Capture the cell that displays the provided text and extract its (X, Y) central coordinate. 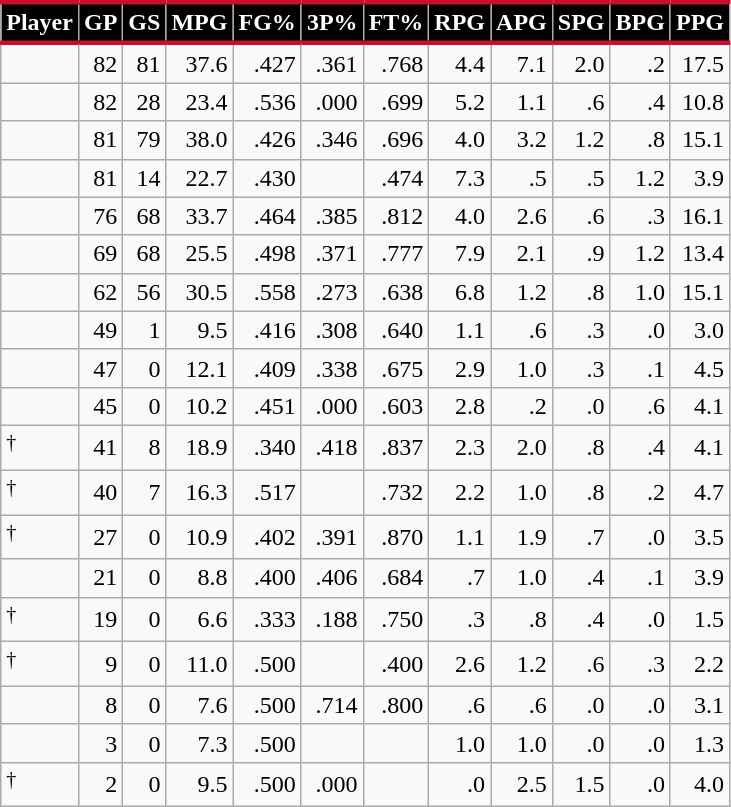
4.7 (700, 492)
.273 (332, 292)
56 (144, 292)
.427 (267, 63)
1 (144, 330)
16.3 (200, 492)
16.1 (700, 216)
8.8 (200, 578)
2.9 (460, 368)
.870 (396, 538)
3.0 (700, 330)
.409 (267, 368)
Player (40, 22)
.361 (332, 63)
.391 (332, 538)
5.2 (460, 102)
22.7 (200, 178)
33.7 (200, 216)
.340 (267, 448)
.406 (332, 578)
.517 (267, 492)
.474 (396, 178)
BPG (640, 22)
.498 (267, 254)
19 (100, 620)
.464 (267, 216)
25.5 (200, 254)
7.1 (522, 63)
17.5 (700, 63)
69 (100, 254)
2.5 (522, 784)
13.4 (700, 254)
.638 (396, 292)
4.5 (700, 368)
45 (100, 406)
10.2 (200, 406)
3 (100, 743)
.768 (396, 63)
.640 (396, 330)
.385 (332, 216)
41 (100, 448)
.684 (396, 578)
.451 (267, 406)
2 (100, 784)
49 (100, 330)
PPG (700, 22)
40 (100, 492)
.418 (332, 448)
21 (100, 578)
3.5 (700, 538)
.346 (332, 140)
FT% (396, 22)
3.2 (522, 140)
2.3 (460, 448)
.371 (332, 254)
27 (100, 538)
47 (100, 368)
18.9 (200, 448)
4.4 (460, 63)
.333 (267, 620)
.777 (396, 254)
.430 (267, 178)
7.6 (200, 705)
MPG (200, 22)
.416 (267, 330)
10.8 (700, 102)
12.1 (200, 368)
28 (144, 102)
.732 (396, 492)
.188 (332, 620)
.696 (396, 140)
.558 (267, 292)
GS (144, 22)
.603 (396, 406)
11.0 (200, 664)
23.4 (200, 102)
.699 (396, 102)
7 (144, 492)
30.5 (200, 292)
.402 (267, 538)
62 (100, 292)
38.0 (200, 140)
SPG (581, 22)
GP (100, 22)
.426 (267, 140)
10.9 (200, 538)
76 (100, 216)
RPG (460, 22)
.536 (267, 102)
FG% (267, 22)
14 (144, 178)
3.1 (700, 705)
APG (522, 22)
79 (144, 140)
.714 (332, 705)
9 (100, 664)
.9 (581, 254)
.308 (332, 330)
.338 (332, 368)
6.6 (200, 620)
1.3 (700, 743)
.837 (396, 448)
2.1 (522, 254)
6.8 (460, 292)
.750 (396, 620)
3P% (332, 22)
7.9 (460, 254)
37.6 (200, 63)
.812 (396, 216)
.800 (396, 705)
.675 (396, 368)
2.8 (460, 406)
1.9 (522, 538)
